For the text-containing cell, return its midpoint in (X, Y) coordinate format. 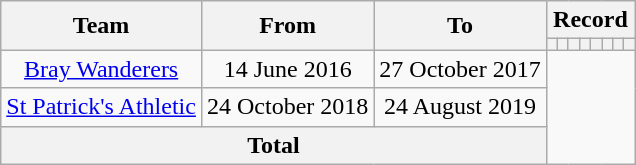
Team (102, 26)
St Patrick's Athletic (102, 107)
24 August 2019 (460, 107)
To (460, 26)
27 October 2017 (460, 69)
14 June 2016 (287, 69)
24 October 2018 (287, 107)
Total (274, 145)
From (287, 26)
Bray Wanderers (102, 69)
Record (590, 20)
